Search for the cell housing the specified text and yield its (x, y) center coordinate. 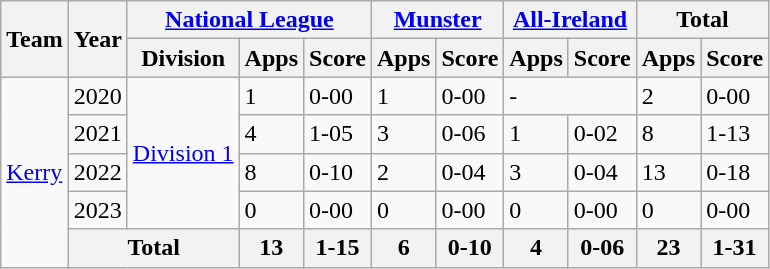
0-02 (602, 134)
2022 (98, 172)
Division 1 (183, 153)
1-13 (735, 134)
23 (668, 248)
2023 (98, 210)
- (570, 96)
1-05 (338, 134)
Kerry (35, 172)
6 (403, 248)
2021 (98, 134)
All-Ireland (570, 20)
National League (249, 20)
Division (183, 58)
Munster (437, 20)
1-15 (338, 248)
0-18 (735, 172)
Year (98, 39)
Team (35, 39)
1-31 (735, 248)
2020 (98, 96)
